Detect which cell encompasses the target text, then output its [X, Y] center coordinate. 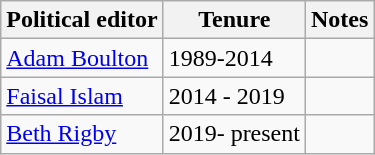
Adam Boulton [82, 58]
Tenure [234, 20]
2014 - 2019 [234, 96]
2019- present [234, 134]
Notes [339, 20]
1989-2014 [234, 58]
Faisal Islam [82, 96]
Political editor [82, 20]
Beth Rigby [82, 134]
